Search for the cell housing the specified text and yield its (X, Y) center coordinate. 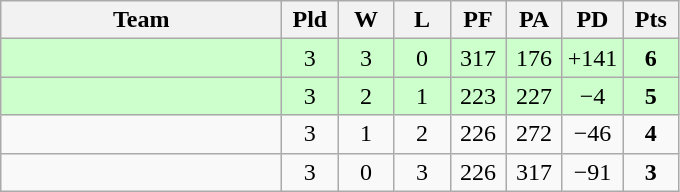
L (422, 20)
176 (534, 58)
−46 (592, 134)
PF (478, 20)
6 (651, 58)
Pld (310, 20)
4 (651, 134)
272 (534, 134)
+141 (592, 58)
W (366, 20)
223 (478, 96)
5 (651, 96)
−4 (592, 96)
−91 (592, 172)
PA (534, 20)
227 (534, 96)
Pts (651, 20)
PD (592, 20)
Team (142, 20)
